Identify which cell holds the provided text, then report its [x, y] central coordinate. 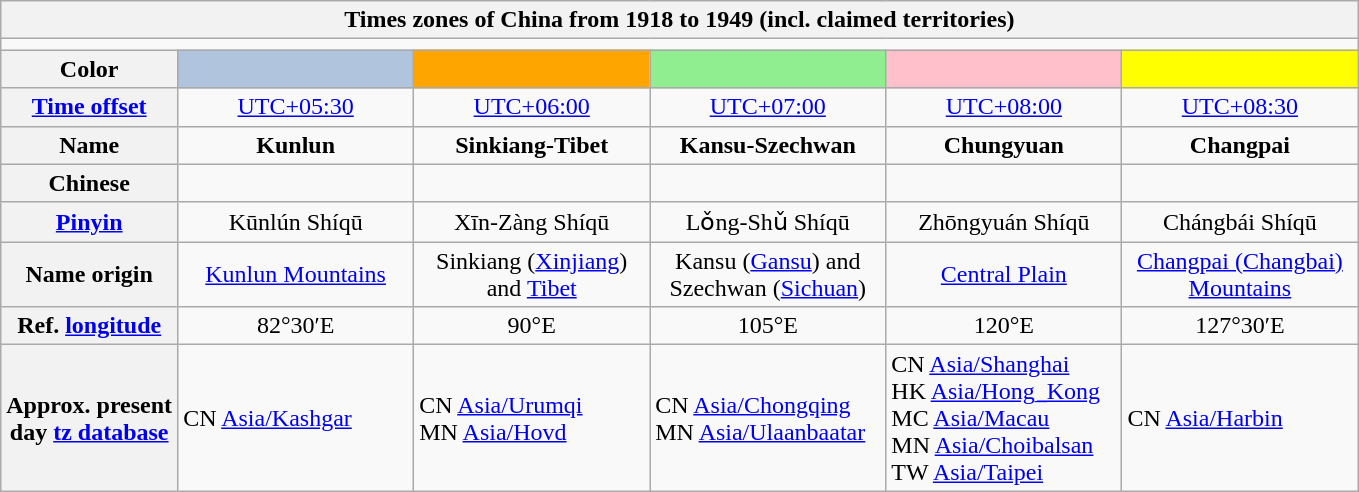
Time offset [90, 107]
CN Asia/Harbin [1240, 418]
Xīn-Zàng Shíqū [532, 222]
Sinkiang-Tibet [532, 145]
120°E [1004, 326]
82°30′E [296, 326]
90°E [532, 326]
Changpai (Changbai) Mountains [1240, 274]
CN Asia/ChongqingMN Asia/Ulaanbaatar [768, 418]
Zhōngyuán Shíqū [1004, 222]
Kūnlún Shíqū [296, 222]
UTC+08:30 [1240, 107]
Name origin [90, 274]
Central Plain [1004, 274]
127°30′E [1240, 326]
Times zones of China from 1918 to 1949 (incl. claimed territories) [680, 20]
Kansu-Szechwan [768, 145]
Approx. presentday tz database [90, 418]
105°E [768, 326]
Kunlun Mountains [296, 274]
Kunlun [296, 145]
Lǒng-Shǔ Shíqū [768, 222]
Chungyuan [1004, 145]
CN Asia/Kashgar [296, 418]
Color [90, 69]
CN Asia/UrumqiMN Asia/Hovd [532, 418]
Pinyin [90, 222]
UTC+08:00 [1004, 107]
Kansu (Gansu) and Szechwan (Sichuan) [768, 274]
Sinkiang (Xinjiang) and Tibet [532, 274]
Changpai [1240, 145]
CN Asia/ShanghaiHK Asia/Hong_KongMC Asia/MacauMN Asia/ChoibalsanTW Asia/Taipei [1004, 418]
UTC+06:00 [532, 107]
UTC+05:30 [296, 107]
Ref. longitude [90, 326]
Name [90, 145]
Chángbái Shíqū [1240, 222]
Chinese [90, 183]
UTC+07:00 [768, 107]
